Provide the [x, y] coordinate of the cell's center where the given text is located.  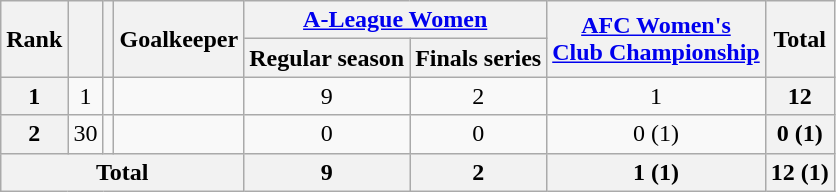
AFC Women'sClub Championship [656, 39]
Goalkeeper [179, 39]
1 (1) [656, 172]
Rank [34, 39]
12 [800, 96]
Finals series [478, 58]
A-League Women [396, 20]
30 [86, 134]
12 (1) [800, 172]
Regular season [327, 58]
